Return the [x, y] coordinate for the center point of the cell that contains the specified text.  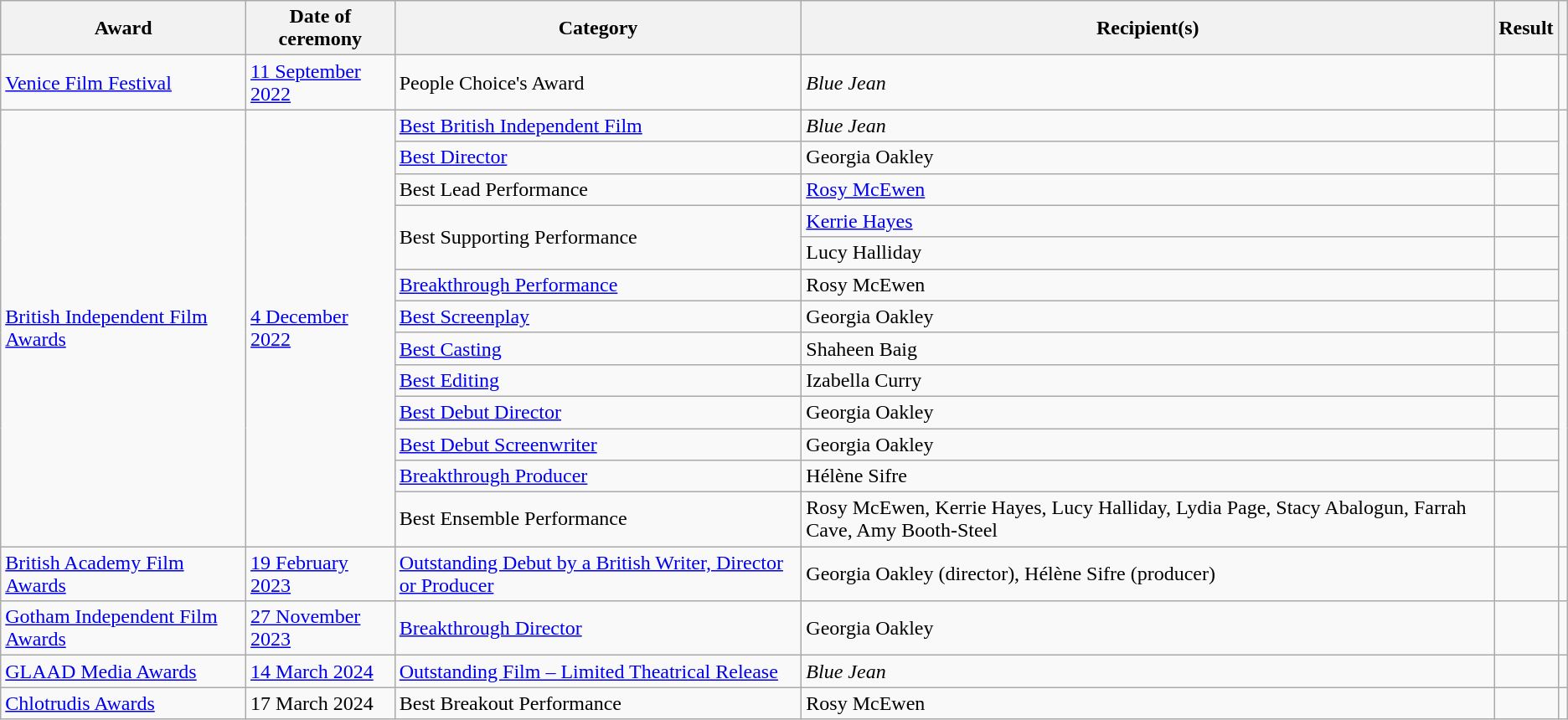
GLAAD Media Awards [124, 671]
Award [124, 28]
Shaheen Baig [1148, 348]
Hélène Sifre [1148, 476]
Best Debut Screenwriter [598, 445]
Result [1526, 28]
Best British Independent Film [598, 126]
Lucy Halliday [1148, 253]
Gotham Independent Film Awards [124, 628]
Date of ceremony [321, 28]
Best Ensemble Performance [598, 519]
Best Debut Director [598, 412]
British Independent Film Awards [124, 328]
Outstanding Film – Limited Theatrical Release [598, 671]
17 March 2024 [321, 703]
Best Editing [598, 380]
Rosy McEwen, Kerrie Hayes, Lucy Halliday, Lydia Page, Stacy Abalogun, Farrah Cave, Amy Booth-Steel [1148, 519]
11 September 2022 [321, 82]
Chlotrudis Awards [124, 703]
Best Director [598, 157]
4 December 2022 [321, 328]
19 February 2023 [321, 574]
Recipient(s) [1148, 28]
Breakthrough Director [598, 628]
Best Breakout Performance [598, 703]
Kerrie Hayes [1148, 221]
British Academy Film Awards [124, 574]
Best Casting [598, 348]
Category [598, 28]
Best Lead Performance [598, 189]
Outstanding Debut by a British Writer, Director or Producer [598, 574]
Georgia Oakley (director), Hélène Sifre (producer) [1148, 574]
14 March 2024 [321, 671]
Best Supporting Performance [598, 237]
Breakthrough Producer [598, 476]
People Choice's Award [598, 82]
Venice Film Festival [124, 82]
27 November 2023 [321, 628]
Izabella Curry [1148, 380]
Best Screenplay [598, 316]
Breakthrough Performance [598, 285]
